Determine the [x, y] coordinate at the center of the cell enclosing the given text.  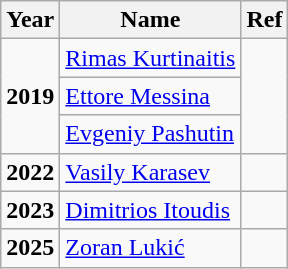
Zoran Lukić [150, 248]
Evgeniy Pashutin [150, 134]
Year [30, 20]
2022 [30, 172]
Name [150, 20]
2023 [30, 210]
2025 [30, 248]
Dimitrios Itoudis [150, 210]
Ref [264, 20]
2019 [30, 96]
Ettore Messina [150, 96]
Rimas Kurtinaitis [150, 58]
Vasily Karasev [150, 172]
